Extract the [X, Y] coordinate from the center of the cell holding the provided text.  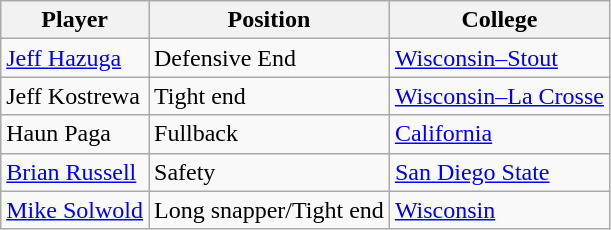
College [499, 20]
Tight end [268, 96]
Position [268, 20]
California [499, 134]
Defensive End [268, 58]
San Diego State [499, 172]
Mike Solwold [75, 210]
Safety [268, 172]
Jeff Kostrewa [75, 96]
Wisconsin [499, 210]
Haun Paga [75, 134]
Player [75, 20]
Long snapper/Tight end [268, 210]
Wisconsin–La Crosse [499, 96]
Fullback [268, 134]
Wisconsin–Stout [499, 58]
Brian Russell [75, 172]
Jeff Hazuga [75, 58]
